From the cell containing the given text, extract its center point as [x, y] coordinate. 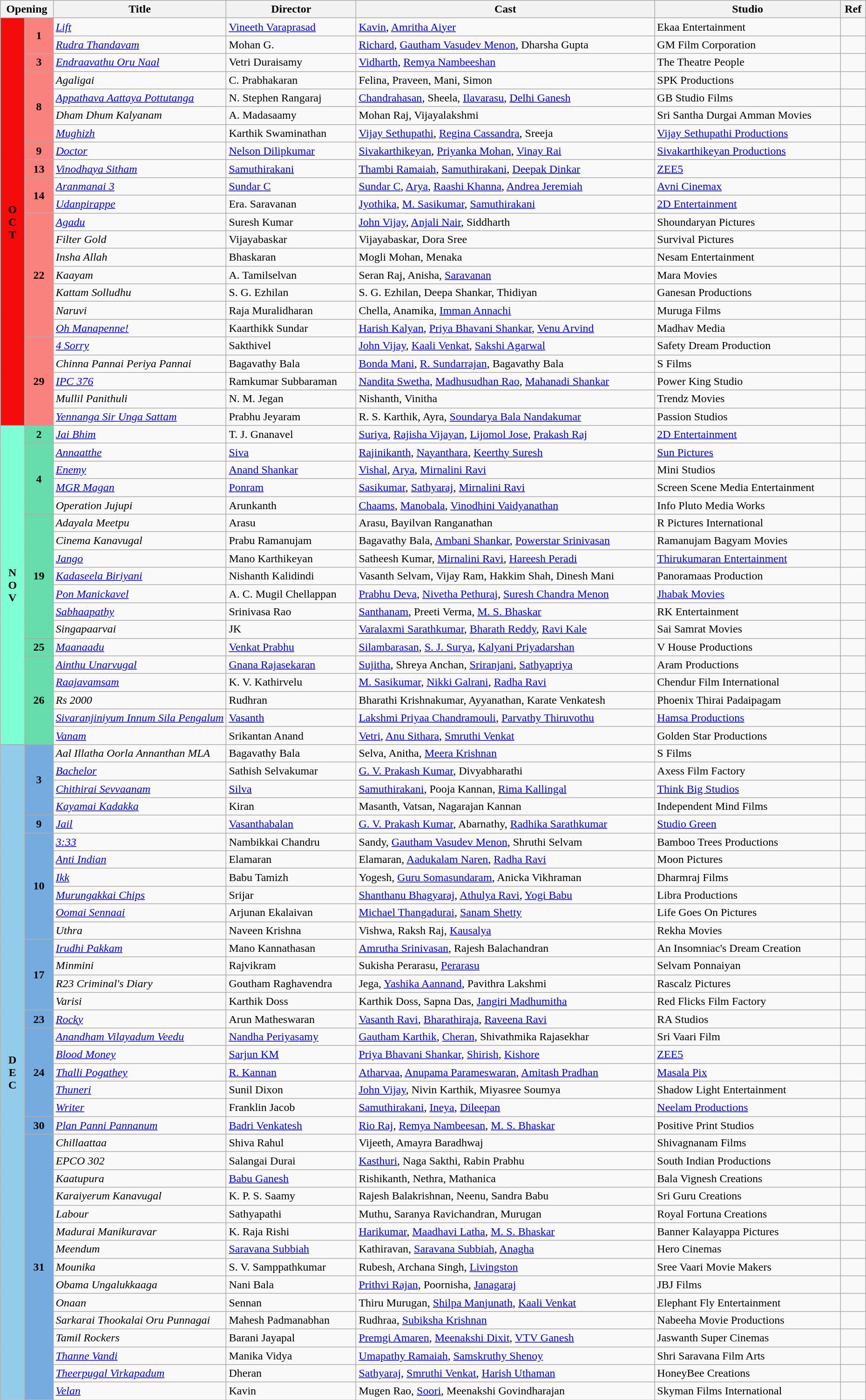
S. V. Samppathkumar [291, 1267]
Prabhu Deva, Nivetha Pethuraj, Suresh Chandra Menon [506, 594]
19 [39, 576]
Sathish Selvakumar [291, 771]
Labour [140, 1214]
MGR Magan [140, 487]
Suriya, Rajisha Vijayan, Lijomol Jose, Prakash Raj [506, 434]
Director [291, 9]
Adayala Meetpu [140, 523]
Jaswanth Super Cinemas [748, 1338]
Michael Thangadurai, Sanam Shetty [506, 913]
Shadow Light Entertainment [748, 1090]
Varalaxmi Sarathkumar, Bharath Reddy, Ravi Kale [506, 629]
K. V. Kathirvelu [291, 682]
Moon Pictures [748, 860]
A. Tamilselvan [291, 275]
Manika Vidya [291, 1356]
Gnana Rajasekaran [291, 665]
Pon Manickavel [140, 594]
Jai Bhim [140, 434]
Axess Film Factory [748, 771]
Suresh Kumar [291, 222]
Era. Saravanan [291, 204]
Kaarthikk Sundar [291, 328]
Sundar C [291, 186]
Bachelor [140, 771]
Anandham Vilayadum Veedu [140, 1037]
Salangai Durai [291, 1161]
Chithirai Sevvaanam [140, 789]
17 [39, 975]
Mini Studios [748, 470]
Mahesh Padmanabhan [291, 1320]
Red Flicks Film Factory [748, 1001]
Blood Money [140, 1054]
Survival Pictures [748, 240]
Premgi Amaren, Meenakshi Dixit, VTV Ganesh [506, 1338]
Arunkanth [291, 505]
An Insomniac's Dream Creation [748, 948]
Sennan [291, 1302]
S. G. Ezhilan, Deepa Shankar, Thidiyan [506, 293]
Thuneri [140, 1090]
Vetri Duraisamy [291, 62]
N. Stephen Rangaraj [291, 98]
Kasthuri, Naga Sakthi, Rabin Prabhu [506, 1161]
Kathiravan, Saravana Subbiah, Anagha [506, 1249]
Rascalz Pictures [748, 983]
Rio Raj, Remya Nambeesan, M. S. Bhaskar [506, 1125]
Srinivasa Rao [291, 612]
Ref [853, 9]
Karthik Doss [291, 1001]
Franklin Jacob [291, 1108]
Shivagnanam Films [748, 1143]
Selva, Anitha, Meera Krishnan [506, 753]
Naveen Krishna [291, 930]
Appathava Aattaya Pottutanga [140, 98]
Chinna Pannai Periya Pannai [140, 363]
Mounika [140, 1267]
Chandrahasan, Sheela, Ilavarasu, Delhi Ganesh [506, 98]
Selvam Ponnaiyan [748, 966]
S. G. Ezhilan [291, 293]
Arun Matheswaran [291, 1019]
Dheran [291, 1373]
Nani Bala [291, 1285]
Studio Green [748, 824]
Prithvi Rajan, Poornisha, Janagaraj [506, 1285]
Santhanam, Preeti Verma, M. S. Bhaskar [506, 612]
Nishanth, Vinitha [506, 399]
Karaiyerum Kanavugal [140, 1196]
R Pictures International [748, 523]
Jyothika, M. Sasikumar, Samuthirakani [506, 204]
Enemy [140, 470]
Sathyapathi [291, 1214]
Raja Muralidharan [291, 310]
John Vijay, Nivin Karthik, Miyasree Soumya [506, 1090]
OCT [13, 222]
JK [291, 629]
Screen Scene Media Entertainment [748, 487]
Richard, Gautham Vasudev Menon, Dharsha Gupta [506, 45]
Gautham Karthik, Cheran, Shivathmika Rajasekhar [506, 1037]
Agadu [140, 222]
Royal Fortuna Creations [748, 1214]
25 [39, 647]
Satheesh Kumar, Mirnalini Ravi, Hareesh Peradi [506, 559]
HoneyBee Creations [748, 1373]
A. Madasaamy [291, 115]
Dham Dhum Kalyanam [140, 115]
Maanaadu [140, 647]
Sukisha Perarasu, Perarasu [506, 966]
2 [39, 434]
R. S. Karthik, Ayra, Soundarya Bala Nandakumar [506, 417]
Passion Studios [748, 417]
Sandy, Gautham Vasudev Menon, Shruthi Selvam [506, 842]
Uthra [140, 930]
Studio [748, 9]
Sun Pictures [748, 452]
Sai Samrat Movies [748, 629]
Insha Allah [140, 257]
South Indian Productions [748, 1161]
Libra Productions [748, 895]
Mogli Mohan, Menaka [506, 257]
Goutham Raghavendra [291, 983]
Vidharth, Remya Nambeeshan [506, 62]
Muthu, Saranya Ravichandran, Murugan [506, 1214]
Vasanth [291, 718]
Raajavamsam [140, 682]
Lift [140, 27]
Vishwa, Raksh Raj, Kausalya [506, 930]
Kaatupura [140, 1178]
Avni Cinemax [748, 186]
22 [39, 275]
Babu Tamizh [291, 877]
K. Raja Rishi [291, 1232]
Theerpugal Virkapadum [140, 1373]
Filter Gold [140, 240]
Sarkarai Thookalai Oru Punnagai [140, 1320]
Felina, Praveen, Mani, Simon [506, 80]
Sathyaraj, Smruthi Venkat, Harish Uthaman [506, 1373]
G. V. Prakash Kumar, Divyabharathi [506, 771]
Nishanth Kalidindi [291, 576]
Babu Ganesh [291, 1178]
Srikantan Anand [291, 735]
Cinema Kanavugal [140, 541]
GB Studio Films [748, 98]
Rajesh Balakrishnan, Neenu, Sandra Babu [506, 1196]
Vijeeth, Amayra Baradhwaj [506, 1143]
RK Entertainment [748, 612]
Title [140, 9]
Siva [291, 452]
Nelson Dilipkumar [291, 151]
Life Goes On Pictures [748, 913]
Banner Kalayappa Pictures [748, 1232]
IPC 376 [140, 381]
Safety Dream Production [748, 346]
Rishikanth, Nethra, Mathanica [506, 1178]
Cast [506, 9]
Naruvi [140, 310]
G. V. Prakash Kumar, Abarnathy, Radhika Sarathkumar [506, 824]
Opening [27, 9]
Vasanth Ravi, Bharathiraja, Raveena Ravi [506, 1019]
Operation Jujupi [140, 505]
Oh Manapenne! [140, 328]
Atharvaa, Anupama Parameswaran, Amitash Pradhan [506, 1072]
Velan [140, 1391]
Sri Guru Creations [748, 1196]
Sarjun KM [291, 1054]
Sivaranjiniyum Innum Sila Pengalum [140, 718]
Srijar [291, 895]
Seran Raj, Anisha, Saravanan [506, 275]
Rocky [140, 1019]
Umapathy Ramaiah, Samskruthy Shenoy [506, 1356]
Jango [140, 559]
Shoundaryan Pictures [748, 222]
Thanne Vandi [140, 1356]
Positive Print Studios [748, 1125]
Bala Vignesh Creations [748, 1178]
M. Sasikumar, Nikki Galrani, Radha Ravi [506, 682]
V House Productions [748, 647]
Jail [140, 824]
Udanpirappe [140, 204]
Meendum [140, 1249]
Think Big Studios [748, 789]
Badri Venkatesh [291, 1125]
Hero Cinemas [748, 1249]
Murungakkai Chips [140, 895]
Plan Panni Pannanum [140, 1125]
31 [39, 1267]
Arjunan Ekalaivan [291, 913]
Ekaa Entertainment [748, 27]
Panoramaas Production [748, 576]
A. C. Mugil Chellappan [291, 594]
Shanthanu Bhagyaraj, Athulya Ravi, Yogi Babu [506, 895]
Kadaseela Biriyani [140, 576]
Irudhi Pakkam [140, 948]
Nabeeha Movie Productions [748, 1320]
Sivakarthikeyan, Priyanka Mohan, Vinay Rai [506, 151]
Sri Santha Durgai Amman Movies [748, 115]
EPCO 302 [140, 1161]
Nambikkai Chandru [291, 842]
Yennanga Sir Unga Sattam [140, 417]
Trendz Movies [748, 399]
Venkat Prabhu [291, 647]
Elamaran [291, 860]
Vijay Sethupathi Productions [748, 133]
Dharmraj Films [748, 877]
Amrutha Srinivasan, Rajesh Balachandran [506, 948]
Rudhraa, Subiksha Krishnan [506, 1320]
Phoenix Thirai Padaipagam [748, 700]
Ramkumar Subbaraman [291, 381]
Thambi Ramaiah, Samuthirakani, Deepak Dinkar [506, 168]
R. Kannan [291, 1072]
Aal Illatha Oorla Annanthan MLA [140, 753]
Silva [291, 789]
Samuthirakani [291, 168]
Ponram [291, 487]
Bhaskaran [291, 257]
Chendur Film International [748, 682]
Rajvikram [291, 966]
Ramanujam Bagyam Movies [748, 541]
Harikumar, Maadhavi Latha, M. S. Bhaskar [506, 1232]
Kattam Solludhu [140, 293]
Jhabak Movies [748, 594]
Masala Pix [748, 1072]
Chillaattaa [140, 1143]
Independent Mind Films [748, 807]
Prabu Ramanujam [291, 541]
Bonda Mani, R. Sundarrajan, Bagavathy Bala [506, 363]
Rudra Thandavam [140, 45]
Harish Kalyan, Priya Bhavani Shankar, Venu Arvind [506, 328]
Mano Kannathasan [291, 948]
GM Film Corporation [748, 45]
Power King Studio [748, 381]
Aranmanai 3 [140, 186]
Vineeth Varaprasad [291, 27]
Info Pluto Media Works [748, 505]
Vijayabaskar [291, 240]
JBJ Films [748, 1285]
Madurai Manikuravar [140, 1232]
Bamboo Trees Productions [748, 842]
10 [39, 886]
Elamaran, Aadukalam Naren, Radha Ravi [506, 860]
Sivakarthikeyan Productions [748, 151]
24 [39, 1072]
Writer [140, 1108]
Vanam [140, 735]
Saravana Subbiah [291, 1249]
Rekha Movies [748, 930]
Aram Productions [748, 665]
Mughizh [140, 133]
C. Prabhakaran [291, 80]
Sri Vaari Film [748, 1037]
Kaayam [140, 275]
Obama Ungalukkaaga [140, 1285]
Yogesh, Guru Somasundaram, Anicka Vikhraman [506, 877]
Barani Jayapal [291, 1338]
Samuthirakani, Ineya, Dileepan [506, 1108]
Vasanth Selvam, Vijay Ram, Hakkim Shah, Dinesh Mani [506, 576]
Mara Movies [748, 275]
Oomai Sennaai [140, 913]
Rajinikanth, Nayanthara, Keerthy Suresh [506, 452]
Bagavathy Bala, Ambani Shankar, Powerstar Srinivasan [506, 541]
Vetri, Anu Sithara, Smruthi Venkat [506, 735]
Vijay Sethupathi, Regina Cassandra, Sreeja [506, 133]
R23 Criminal's Diary [140, 983]
RA Studios [748, 1019]
John Vijay, Kaali Venkat, Sakshi Agarwal [506, 346]
NOV [13, 585]
Priya Bhavani Shankar, Shirish, Kishore [506, 1054]
Kavin, Amritha Aiyer [506, 27]
Doctor [140, 151]
Ainthu Unarvugal [140, 665]
Vinodhaya Sitham [140, 168]
Mullil Panithuli [140, 399]
Tamil Rockers [140, 1338]
Arasu [291, 523]
Agaligai [140, 80]
Sasikumar, Sathyaraj, Mirnalini Ravi [506, 487]
Sree Vaari Movie Makers [748, 1267]
K. P. S. Saamy [291, 1196]
John Vijay, Anjali Nair, Siddharth [506, 222]
23 [39, 1019]
Anti Indian [140, 860]
Jega, Yashika Aannand, Pavithra Lakshmi [506, 983]
4 [39, 478]
Muruga Films [748, 310]
Mohan Raj, Vijayalakshmi [506, 115]
29 [39, 381]
T. J. Gnanavel [291, 434]
Sakthivel [291, 346]
3:33 [140, 842]
Sundar C, Arya, Raashi Khanna, Andrea Jeremiah [506, 186]
Sunil Dixon [291, 1090]
Nandha Periyasamy [291, 1037]
Thirukumaran Entertainment [748, 559]
Sujitha, Shreya Anchan, Sriranjani, Sathyapriya [506, 665]
Thiru Murugan, Shilpa Manjunath, Kaali Venkat [506, 1302]
Mano Karthikeyan [291, 559]
Golden Star Productions [748, 735]
Rs 2000 [140, 700]
Arasu, Bayilvan Ranganathan [506, 523]
Singapaarvai [140, 629]
Sabhaapathy [140, 612]
Rubesh, Archana Singh, Livingston [506, 1267]
26 [39, 700]
Shiva Rahul [291, 1143]
Bharathi Krishnakumar, Ayyanathan, Karate Venkatesh [506, 700]
Kayamai Kadakka [140, 807]
14 [39, 195]
Silambarasan, S. J. Surya, Kalyani Priyadarshan [506, 647]
Nandita Swetha, Madhusudhan Rao, Mahanadi Shankar [506, 381]
Karthik Swaminathan [291, 133]
Hamsa Productions [748, 718]
Lakshmi Priyaa Chandramouli, Parvathy Thiruvothu [506, 718]
Rudhran [291, 700]
Ganesan Productions [748, 293]
Chella, Anamika, Imman Annachi [506, 310]
Neelam Productions [748, 1108]
30 [39, 1125]
SPK Productions [748, 80]
Elephant Fly Entertainment [748, 1302]
Kavin [291, 1391]
Prabhu Jeyaram [291, 417]
Onaan [140, 1302]
Varisi [140, 1001]
Shri Saravana Film Arts [748, 1356]
Thalli Pogathey [140, 1072]
Kiran [291, 807]
1 [39, 36]
Minmini [140, 966]
N. M. Jegan [291, 399]
Nesam Entertainment [748, 257]
Endraavathu Oru Naal [140, 62]
The Theatre People [748, 62]
Madhav Media [748, 328]
Skyman Films International [748, 1391]
8 [39, 107]
Masanth, Vatsan, Nagarajan Kannan [506, 807]
Vijayabaskar, Dora Sree [506, 240]
Karthik Doss, Sapna Das, Jangiri Madhumitha [506, 1001]
Samuthirakani, Pooja Kannan, Rima Kallingal [506, 789]
Ikk [140, 877]
4 Sorry [140, 346]
Anand Shankar [291, 470]
Chaams, Manobala, Vinodhini Vaidyanathan [506, 505]
13 [39, 168]
Annaatthe [140, 452]
Mugen Rao, Soori, Meenakshi Govindharajan [506, 1391]
Vishal, Arya, Mirnalini Ravi [506, 470]
Mohan G. [291, 45]
Vasanthabalan [291, 824]
DEC [13, 1072]
